Output the (X, Y) coordinate of the center of the cell containing the given text.  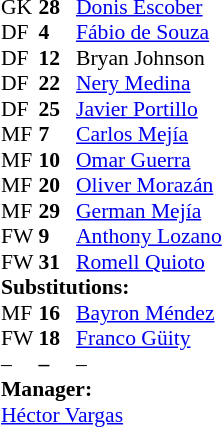
Franco Güity (149, 339)
Bayron Méndez (149, 313)
Carlos Mejía (149, 135)
12 (57, 58)
31 (57, 262)
Anthony Lozano (149, 237)
Javier Portillo (149, 109)
22 (57, 83)
Oliver Morazán (149, 185)
10 (57, 160)
29 (57, 211)
German Mejía (149, 211)
Manager: (112, 389)
Nery Medina (149, 83)
9 (57, 237)
20 (57, 185)
Fábio de Souza (149, 33)
Substitutions: (112, 287)
16 (57, 313)
Omar Guerra (149, 160)
4 (57, 33)
Romell Quioto (149, 262)
18 (57, 339)
7 (57, 135)
25 (57, 109)
Bryan Johnson (149, 58)
